Return (x, y) of the center of cell containing provided text 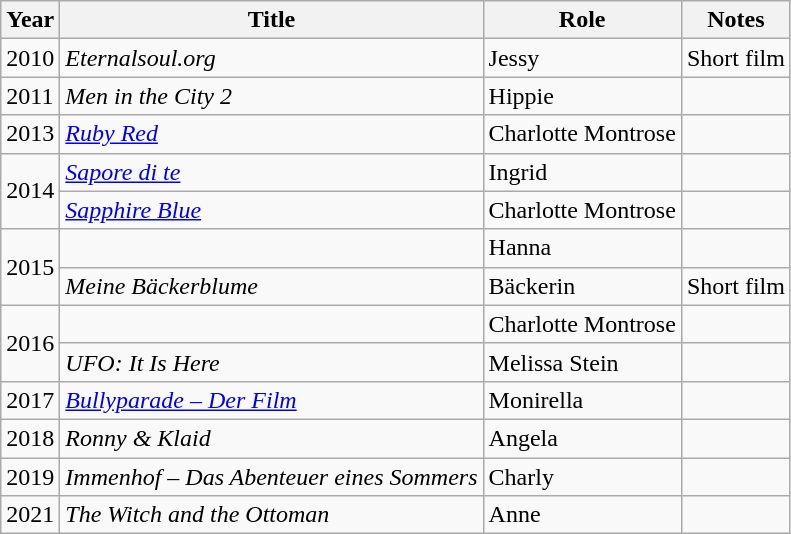
2019 (30, 477)
Sapore di te (272, 172)
2017 (30, 400)
Year (30, 20)
2015 (30, 267)
Role (582, 20)
Meine Bäckerblume (272, 286)
Jessy (582, 58)
2016 (30, 343)
Melissa Stein (582, 362)
Monirella (582, 400)
2021 (30, 515)
Immenhof – Das Abenteuer eines Sommers (272, 477)
Hippie (582, 96)
Title (272, 20)
UFO: It Is Here (272, 362)
Sapphire Blue (272, 210)
2014 (30, 191)
Ingrid (582, 172)
2018 (30, 438)
Notes (736, 20)
2010 (30, 58)
Bullyparade – Der Film (272, 400)
Hanna (582, 248)
Charly (582, 477)
Ronny & Klaid (272, 438)
Angela (582, 438)
Bäckerin (582, 286)
Anne (582, 515)
Eternalsoul.org (272, 58)
2013 (30, 134)
The Witch and the Ottoman (272, 515)
2011 (30, 96)
Ruby Red (272, 134)
Men in the City 2 (272, 96)
